Determine the [x, y] coordinate at the center of the cell enclosing the given text.  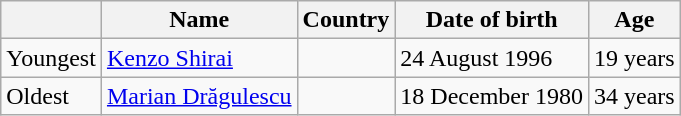
Youngest [52, 58]
Kenzo Shirai [199, 58]
19 years [634, 58]
34 years [634, 96]
24 August 1996 [492, 58]
Date of birth [492, 20]
Oldest [52, 96]
Age [634, 20]
18 December 1980 [492, 96]
Name [199, 20]
Country [346, 20]
Marian Drăgulescu [199, 96]
